Identify which cell holds the provided text, then report its (X, Y) central coordinate. 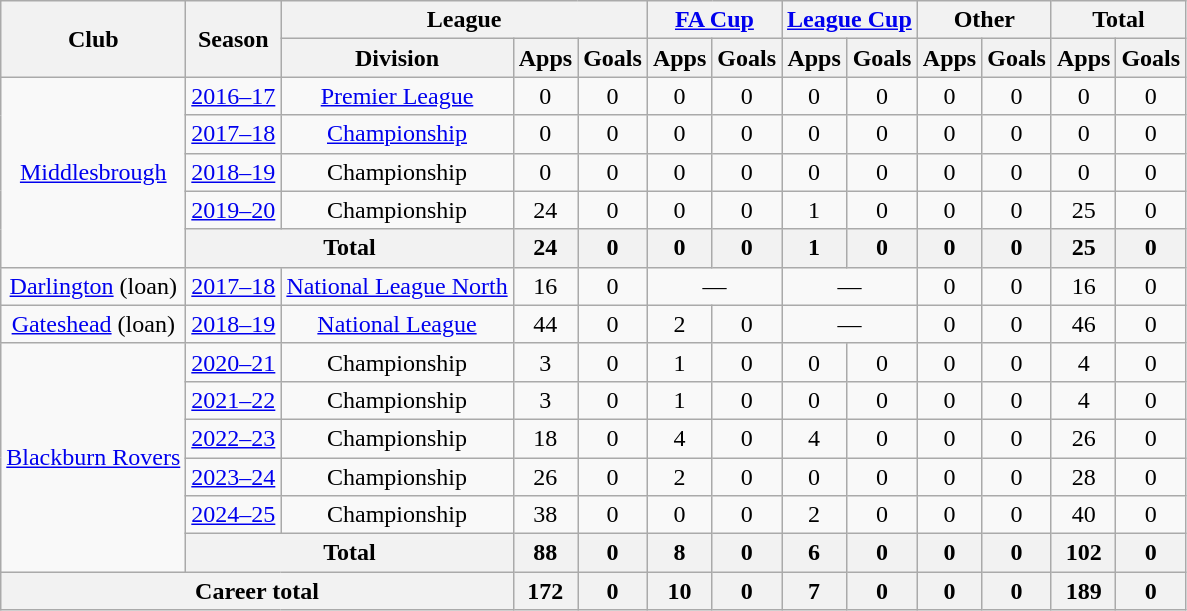
6 (814, 553)
Blackburn Rovers (94, 457)
League (464, 20)
2020–21 (234, 362)
2023–24 (234, 477)
38 (545, 515)
Season (234, 39)
102 (1083, 553)
Career total (257, 591)
2024–25 (234, 515)
2021–22 (234, 400)
28 (1083, 477)
League Cup (850, 20)
46 (1083, 324)
Premier League (397, 96)
Division (397, 58)
National League North (397, 286)
National League (397, 324)
172 (545, 591)
189 (1083, 591)
88 (545, 553)
Darlington (loan) (94, 286)
7 (814, 591)
8 (679, 553)
2016–17 (234, 96)
Other (984, 20)
FA Cup (714, 20)
18 (545, 438)
40 (1083, 515)
Gateshead (loan) (94, 324)
44 (545, 324)
Middlesbrough (94, 172)
2022–23 (234, 438)
2019–20 (234, 210)
Club (94, 39)
10 (679, 591)
